Find where the given text appears and provide that cell's center as [x, y] coordinate. 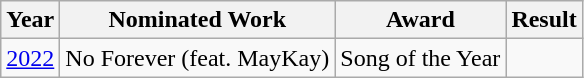
Year [30, 20]
No Forever (feat. MayKay) [198, 58]
2022 [30, 58]
Award [420, 20]
Result [544, 20]
Nominated Work [198, 20]
Song of the Year [420, 58]
